From the cell containing the given text, extract its center point as [X, Y] coordinate. 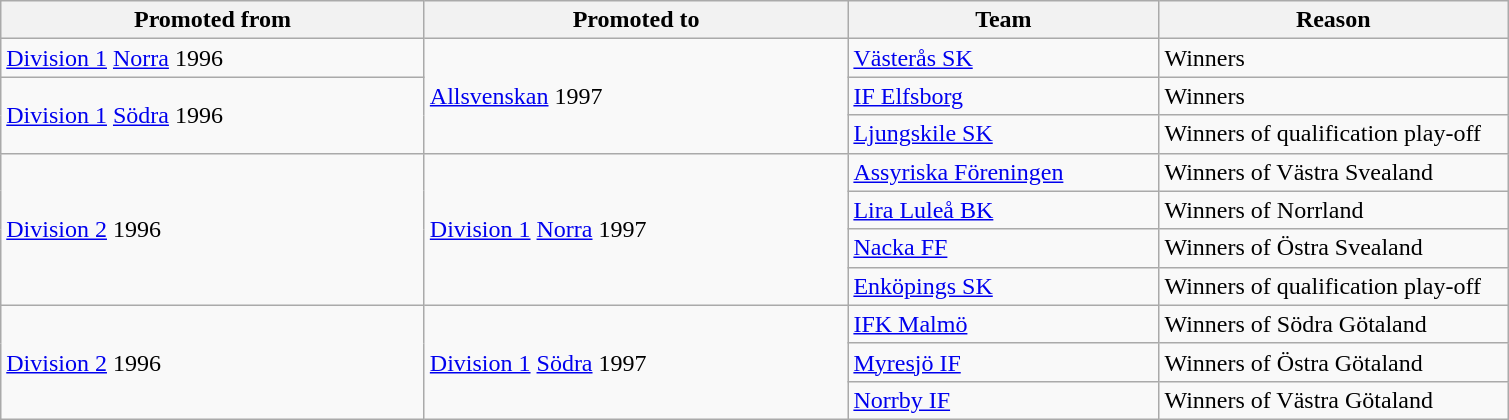
Myresjö IF [1004, 362]
Division 1 Södra 1996 [213, 115]
Reason [1334, 20]
Promoted to [636, 20]
Assyriska Föreningen [1004, 172]
Norrby IF [1004, 400]
Team [1004, 20]
Allsvenskan 1997 [636, 96]
Lira Luleå BK [1004, 210]
Division 1 Norra 1997 [636, 229]
Winners of Västra Svealand [1334, 172]
Division 1 Norra 1996 [213, 58]
Winners of Södra Götaland [1334, 324]
Winners of Västra Götaland [1334, 400]
Winners of Norrland [1334, 210]
IF Elfsborg [1004, 96]
Winners of Östra Svealand [1334, 248]
Nacka FF [1004, 248]
Ljungskile SK [1004, 134]
Division 1 Södra 1997 [636, 362]
Promoted from [213, 20]
Västerås SK [1004, 58]
Enköpings SK [1004, 286]
Winners of Östra Götaland [1334, 362]
IFK Malmö [1004, 324]
